Scan for the cell matching the given text and deliver its (X, Y) coordinate at center. 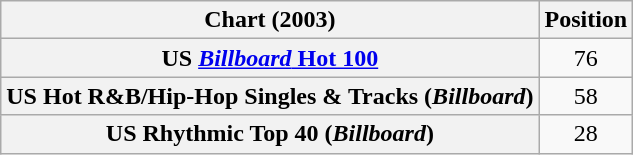
US Hot R&B/Hip-Hop Singles & Tracks (Billboard) (270, 96)
Chart (2003) (270, 20)
US Rhythmic Top 40 (Billboard) (270, 134)
76 (586, 58)
28 (586, 134)
US Billboard Hot 100 (270, 58)
58 (586, 96)
Position (586, 20)
